Identify which cell holds the provided text, then report its [X, Y] central coordinate. 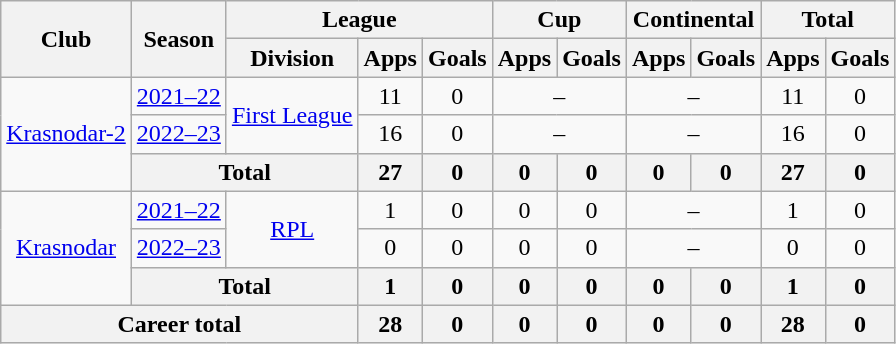
Season [178, 39]
Krasnodar-2 [66, 134]
First League [292, 115]
Division [292, 58]
RPL [292, 229]
Krasnodar [66, 248]
Club [66, 39]
Continental [693, 20]
Career total [180, 324]
League [359, 20]
Cup [559, 20]
